Detect which cell encompasses the target text, then output its (X, Y) center coordinate. 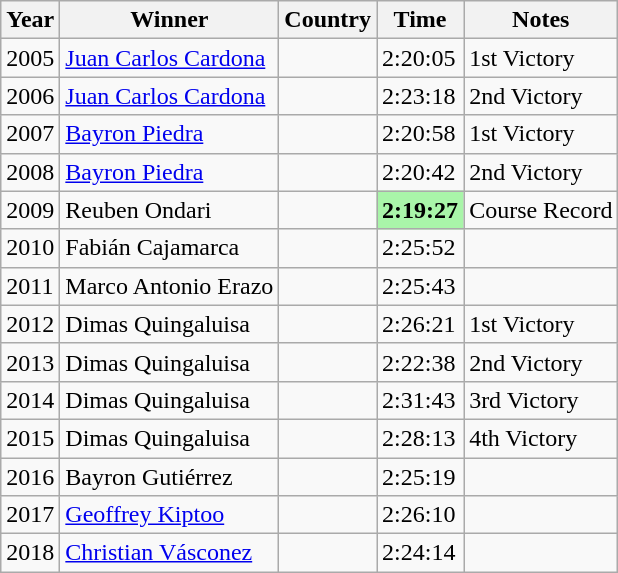
2:26:21 (420, 324)
Year (30, 20)
Geoffrey Kiptoo (170, 515)
4th Victory (541, 438)
Bayron Gutiérrez (170, 477)
2017 (30, 515)
2:31:43 (420, 400)
Reuben Ondari (170, 210)
Christian Vásconez (170, 553)
2005 (30, 58)
2:20:58 (420, 134)
2018 (30, 553)
2:22:38 (420, 362)
2:25:52 (420, 248)
2010 (30, 248)
2007 (30, 134)
2008 (30, 172)
2:20:42 (420, 172)
Notes (541, 20)
2:20:05 (420, 58)
2:25:19 (420, 477)
2:28:13 (420, 438)
2:26:10 (420, 515)
2009 (30, 210)
2016 (30, 477)
Country (328, 20)
2012 (30, 324)
Course Record (541, 210)
2:25:43 (420, 286)
2015 (30, 438)
2014 (30, 400)
Winner (170, 20)
2006 (30, 96)
2:23:18 (420, 96)
Time (420, 20)
3rd Victory (541, 400)
2011 (30, 286)
2:24:14 (420, 553)
2013 (30, 362)
Fabián Cajamarca (170, 248)
Marco Antonio Erazo (170, 286)
2:19:27 (420, 210)
